Capture the cell that displays the provided text and extract its [x, y] central coordinate. 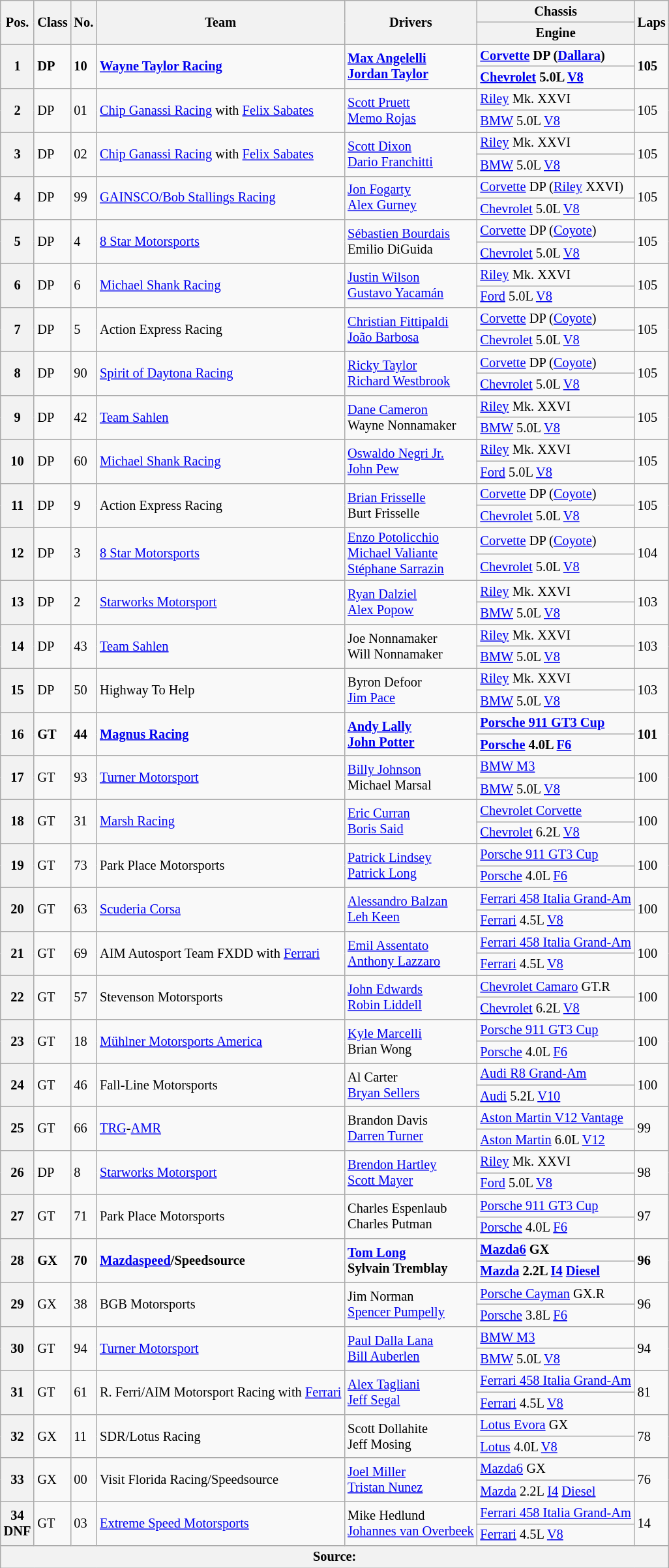
97 [652, 1217]
44 [83, 734]
Chassis [556, 11]
Pos. [18, 22]
33 [18, 1480]
Brian Frisselle Burt Frisselle [411, 505]
Al Carter Bryan Sellers [411, 1085]
Fall-Line Motorsports [220, 1085]
03 [83, 1523]
No. [83, 22]
29 [18, 1304]
27 [18, 1217]
Joe Nonnamaker Will Nonnamaker [411, 645]
Engine [556, 33]
Visit Florida Racing/Speedsource [220, 1480]
John Edwards Robin Liddell [411, 998]
Paul Dalla Lana Bill Auberlen [411, 1348]
Christian Fittipaldi João Barbosa [411, 330]
Stevenson Motorsports [220, 998]
17 [18, 777]
38 [83, 1304]
30 [18, 1348]
Tom Long Sylvain Tremblay [411, 1260]
Team [220, 22]
Max Angelelli Jordan Taylor [411, 67]
Kyle Marcelli Brian Wong [411, 1041]
Alex Tagliani Jeff Segal [411, 1391]
01 [83, 110]
Audi 5.2L V10 [556, 1096]
24 [18, 1085]
7 [18, 330]
Eric Curran Boris Said [411, 821]
Billy Johnson Michael Marsal [411, 777]
Lotus 4.0L V8 [556, 1447]
Alessandro Balzan Leh Keen [411, 909]
Mazdaspeed/Speedsource [220, 1260]
23 [18, 1041]
43 [83, 645]
1 [18, 67]
76 [652, 1480]
Highway To Help [220, 690]
Ricky Taylor Richard Westbrook [411, 373]
Scott Dixon Dario Franchitti [411, 154]
61 [83, 1391]
Aston Martin 6.0L V12 [556, 1140]
Charles Espenlaub Charles Putman [411, 1217]
42 [83, 417]
Justin Wilson Gustavo Yacamán [411, 286]
00 [83, 1480]
Ryan Dalziel Alex Popow [411, 602]
25 [18, 1129]
Jim Norman Spencer Pumpelly [411, 1304]
28 [18, 1260]
Mühlner Motorsports America [220, 1041]
70 [83, 1260]
32 [18, 1436]
Porsche 3.8L F6 [556, 1315]
02 [83, 154]
Laps [652, 22]
Scott Dollahite Jeff Mosing [411, 1436]
Corvette DP (Dallara) [556, 55]
Class [52, 22]
19 [18, 866]
Wayne Taylor Racing [220, 67]
Chevrolet Corvette [556, 810]
93 [83, 777]
71 [83, 1217]
104 [652, 554]
Drivers [411, 22]
Sébastien Bourdais Emilio DiGuida [411, 241]
78 [652, 1436]
Marsh Racing [220, 821]
Scott Pruett Memo Rojas [411, 110]
Dane Cameron Wayne Nonnamaker [411, 417]
81 [652, 1391]
Corvette DP (Riley XXVI) [556, 187]
Brandon Davis Darren Turner [411, 1129]
Audi R8 Grand-Am [556, 1074]
90 [83, 373]
BGB Motorsports [220, 1304]
SDR/Lotus Racing [220, 1436]
12 [18, 554]
Magnus Racing [220, 734]
15 [18, 690]
63 [83, 909]
21 [18, 953]
Byron Defoor Jim Pace [411, 690]
16 [18, 734]
98 [652, 1172]
46 [83, 1085]
TRG-AMR [220, 1129]
Aston Martin V12 Vantage [556, 1118]
Patrick Lindsey Patrick Long [411, 866]
Emil Assentato Anthony Lazzaro [411, 953]
Enzo Potolicchio Michael Valiante Stéphane Sarrazin [411, 554]
50 [83, 690]
Joel Miller Tristan Nunez [411, 1480]
Mike Hedlund Johannes van Overbeek [411, 1523]
66 [83, 1129]
101 [652, 734]
73 [83, 866]
Source: [335, 1557]
69 [83, 953]
22 [18, 998]
Porsche Cayman GX.R [556, 1294]
Chevrolet Camaro GT.R [556, 986]
AIM Autosport Team FXDD with Ferrari [220, 953]
GAINSCO/Bob Stallings Racing [220, 198]
Spirit of Daytona Racing [220, 373]
Jon Fogarty Alex Gurney [411, 198]
57 [83, 998]
20 [18, 909]
Brendon Hartley Scott Mayer [411, 1172]
34DNF [18, 1523]
R. Ferri/AIM Motorsport Racing with Ferrari [220, 1391]
Extreme Speed Motorsports [220, 1523]
26 [18, 1172]
13 [18, 602]
Lotus Evora GX [556, 1425]
60 [83, 460]
Oswaldo Negri Jr. John Pew [411, 460]
Scuderia Corsa [220, 909]
Andy Lally John Potter [411, 734]
